From the cell containing the given text, extract its center point as [x, y] coordinate. 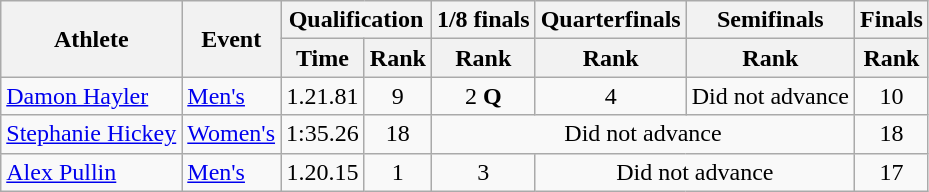
1:35.26 [323, 134]
Quarterfinals [610, 20]
1.20.15 [323, 172]
Finals [892, 20]
1/8 finals [483, 20]
9 [398, 96]
Semifinals [770, 20]
1 [398, 172]
Athlete [92, 39]
Stephanie Hickey [92, 134]
Women's [232, 134]
Alex Pullin [92, 172]
1.21.81 [323, 96]
17 [892, 172]
Damon Hayler [92, 96]
Time [323, 58]
Qualification [356, 20]
2 Q [483, 96]
4 [610, 96]
Event [232, 39]
10 [892, 96]
3 [483, 172]
